Scan for the cell matching the given text and deliver its [x, y] coordinate at center. 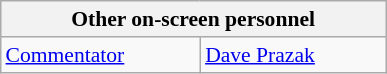
Other on-screen personnel [194, 19]
Dave Prazak [293, 55]
Commentator [101, 55]
